Pinpoint the cell where the given text exists, returning its (X, Y) midpoint coordinate. 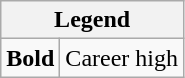
Career high (122, 58)
Bold (30, 58)
Legend (92, 20)
